Provide the (X, Y) coordinate of the cell's center where the given text is located.  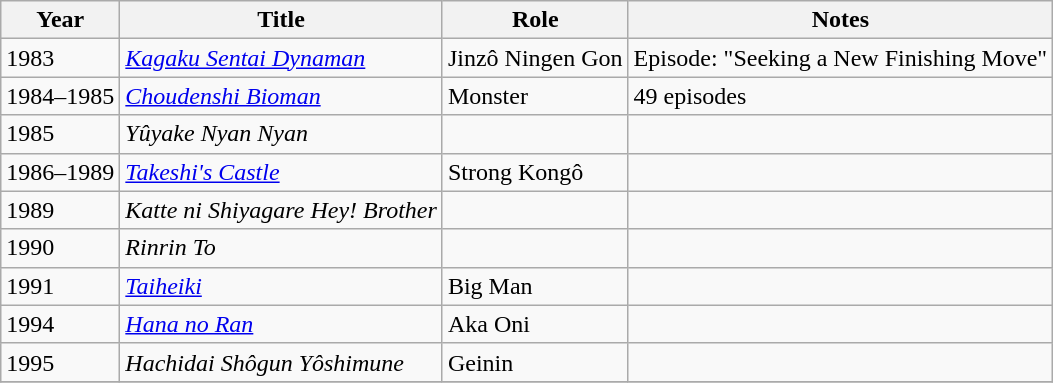
1985 (60, 134)
Monster (535, 96)
Geinin (535, 362)
1984–1985 (60, 96)
Notes (840, 20)
1991 (60, 286)
Jinzô Ningen Gon (535, 58)
Strong Kongô (535, 172)
1986–1989 (60, 172)
Taiheiki (282, 286)
Kagaku Sentai Dynaman (282, 58)
Title (282, 20)
49 episodes (840, 96)
Episode: "Seeking a New Finishing Move" (840, 58)
Hana no Ran (282, 324)
1989 (60, 210)
Takeshi's Castle (282, 172)
Year (60, 20)
1990 (60, 248)
Choudenshi Bioman (282, 96)
Rinrin To (282, 248)
1983 (60, 58)
1994 (60, 324)
Yûyake Nyan Nyan (282, 134)
Katte ni Shiyagare Hey! Brother (282, 210)
1995 (60, 362)
Hachidai Shôgun Yôshimune (282, 362)
Role (535, 20)
Aka Oni (535, 324)
Big Man (535, 286)
